For the text-containing cell, return its midpoint in [X, Y] coordinate format. 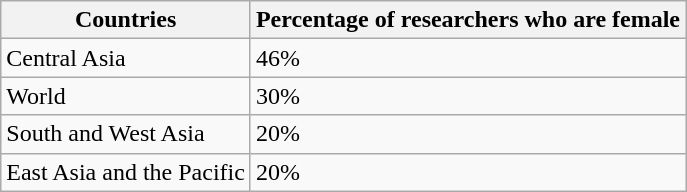
South and West Asia [126, 134]
46% [468, 58]
Countries [126, 20]
East Asia and the Pacific [126, 172]
Percentage of researchers who are female [468, 20]
Central Asia [126, 58]
World [126, 96]
30% [468, 96]
